Locate the cell with the specified text and output its [X, Y] center coordinate. 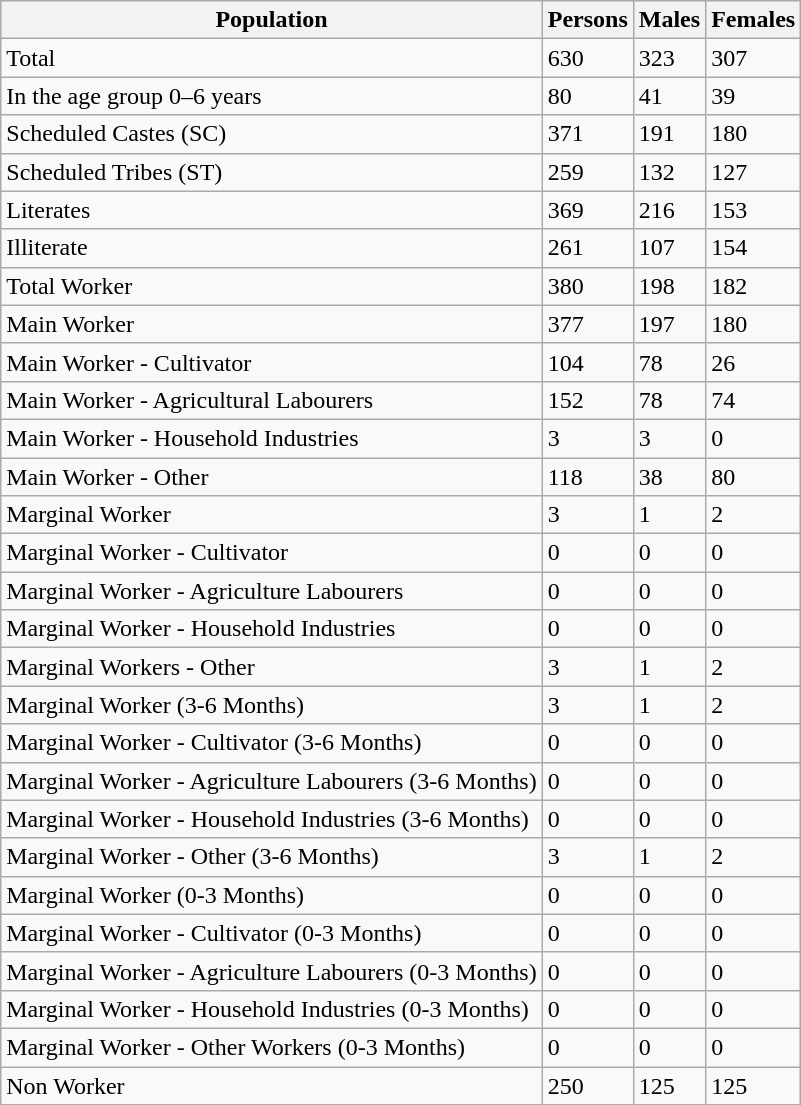
380 [588, 286]
Marginal Worker - Cultivator (0-3 Months) [272, 933]
Scheduled Castes (SC) [272, 134]
Marginal Worker - Other Workers (0-3 Months) [272, 1047]
191 [669, 134]
104 [588, 362]
Main Worker [272, 324]
Total [272, 58]
Marginal Workers - Other [272, 667]
Persons [588, 20]
132 [669, 172]
323 [669, 58]
152 [588, 400]
Main Worker - Cultivator [272, 362]
118 [588, 477]
197 [669, 324]
307 [754, 58]
377 [588, 324]
Total Worker [272, 286]
Marginal Worker - Agriculture Labourers [272, 591]
369 [588, 210]
Marginal Worker (0-3 Months) [272, 895]
127 [754, 172]
Marginal Worker - Agriculture Labourers (0-3 Months) [272, 971]
Marginal Worker - Agriculture Labourers (3-6 Months) [272, 781]
250 [588, 1085]
182 [754, 286]
216 [669, 210]
371 [588, 134]
Main Worker - Other [272, 477]
26 [754, 362]
Marginal Worker (3-6 Months) [272, 705]
198 [669, 286]
Illiterate [272, 248]
Males [669, 20]
Scheduled Tribes (ST) [272, 172]
259 [588, 172]
41 [669, 96]
Marginal Worker - Other (3-6 Months) [272, 857]
Marginal Worker - Cultivator [272, 553]
In the age group 0–6 years [272, 96]
Marginal Worker - Cultivator (3-6 Months) [272, 743]
39 [754, 96]
Marginal Worker - Household Industries (3-6 Months) [272, 819]
154 [754, 248]
Marginal Worker - Household Industries (0-3 Months) [272, 1009]
153 [754, 210]
38 [669, 477]
Marginal Worker - Household Industries [272, 629]
Main Worker - Agricultural Labourers [272, 400]
Females [754, 20]
107 [669, 248]
Main Worker - Household Industries [272, 438]
74 [754, 400]
Non Worker [272, 1085]
Literates [272, 210]
Population [272, 20]
Marginal Worker [272, 515]
630 [588, 58]
261 [588, 248]
